Output the [x, y] coordinate of the center of the cell containing the given text.  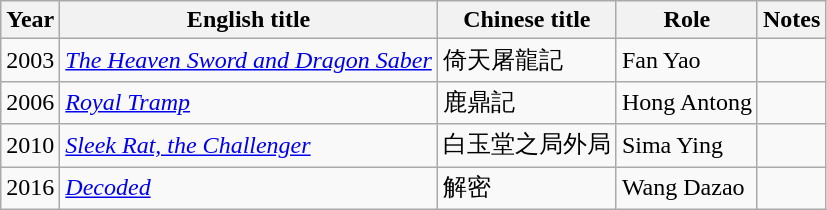
Chinese title [526, 20]
Notes [791, 20]
Sima Ying [686, 146]
2006 [30, 102]
解密 [526, 188]
The Heaven Sword and Dragon Saber [248, 60]
English title [248, 20]
Sleek Rat, the Challenger [248, 146]
鹿鼎記 [526, 102]
Role [686, 20]
Wang Dazao [686, 188]
2003 [30, 60]
Fan Yao [686, 60]
Royal Tramp [248, 102]
白玉堂之局外局 [526, 146]
Year [30, 20]
2016 [30, 188]
Hong Antong [686, 102]
2010 [30, 146]
倚天屠龍記 [526, 60]
Decoded [248, 188]
